Extract the (x, y) coordinate from the center of the cell holding the provided text.  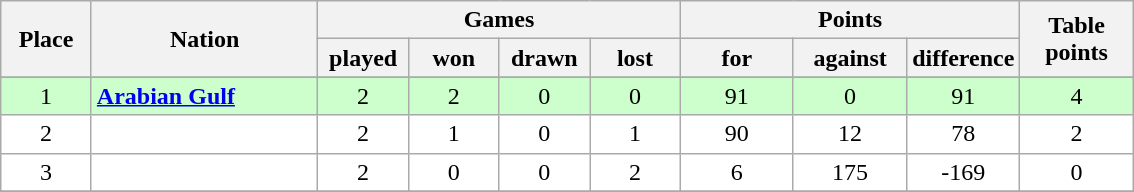
for (736, 58)
lost (636, 58)
played (364, 58)
4 (1076, 96)
against (850, 58)
drawn (544, 58)
difference (964, 58)
78 (964, 134)
Points (850, 20)
Tablepoints (1076, 39)
Nation (204, 39)
-169 (964, 172)
Place (46, 39)
3 (46, 172)
12 (850, 134)
won (454, 58)
Arabian Gulf (204, 96)
Games (499, 20)
6 (736, 172)
90 (736, 134)
175 (850, 172)
